Identify which cell holds the provided text, then report its [X, Y] central coordinate. 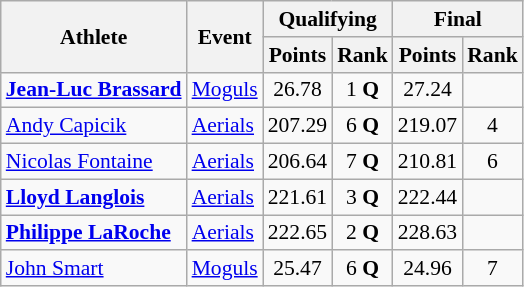
210.81 [428, 162]
1 Q [362, 90]
Nicolas Fontaine [94, 162]
7 Q [362, 162]
Jean-Luc Brassard [94, 90]
3 Q [362, 197]
Andy Capicik [94, 126]
219.07 [428, 126]
222.65 [298, 233]
26.78 [298, 90]
Qualifying [328, 19]
24.96 [428, 269]
222.44 [428, 197]
7 [492, 269]
27.24 [428, 90]
Lloyd Langlois [94, 197]
25.47 [298, 269]
228.63 [428, 233]
6 [492, 162]
Event [225, 36]
Philippe LaRoche [94, 233]
207.29 [298, 126]
John Smart [94, 269]
Athlete [94, 36]
221.61 [298, 197]
206.64 [298, 162]
2 Q [362, 233]
4 [492, 126]
Final [458, 19]
